Identify which cell holds the provided text, then report its [x, y] central coordinate. 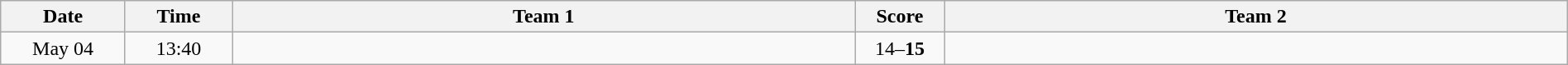
Date [63, 17]
13:40 [179, 48]
May 04 [63, 48]
14–15 [900, 48]
Team 2 [1256, 17]
Time [179, 17]
Score [900, 17]
Team 1 [544, 17]
